Output the (X, Y) coordinate of the center of the cell containing the given text.  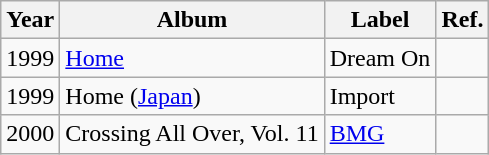
Album (192, 20)
Crossing All Over, Vol. 11 (192, 134)
BMG (380, 134)
Ref. (462, 20)
Year (30, 20)
Dream On (380, 58)
Home (192, 58)
Import (380, 96)
Label (380, 20)
2000 (30, 134)
Home (Japan) (192, 96)
